Scan for the cell matching the given text and deliver its (X, Y) coordinate at center. 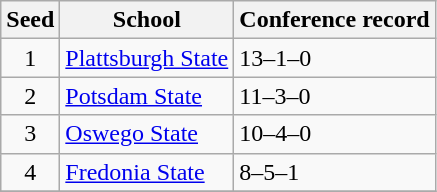
13–1–0 (334, 58)
8–5–1 (334, 172)
Conference record (334, 20)
3 (30, 134)
10–4–0 (334, 134)
11–3–0 (334, 96)
Fredonia State (147, 172)
Oswego State (147, 134)
Potsdam State (147, 96)
Seed (30, 20)
2 (30, 96)
4 (30, 172)
Plattsburgh State (147, 58)
1 (30, 58)
School (147, 20)
